Detect which cell encompasses the target text, then output its (x, y) center coordinate. 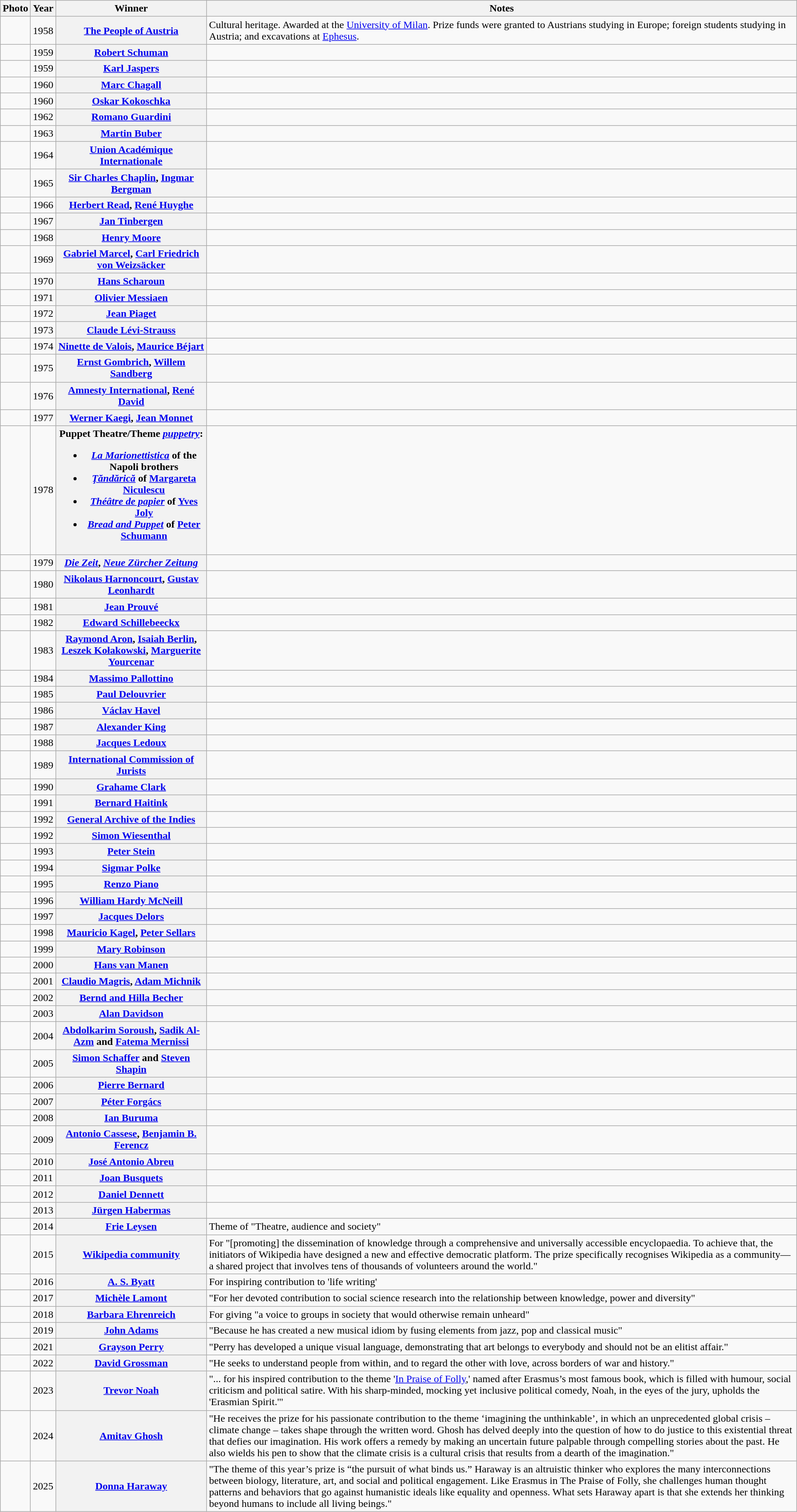
1978 (43, 490)
Barbara Ehrenreich (131, 1314)
2006 (43, 1085)
2016 (43, 1282)
1977 (43, 418)
Donna Haraway (131, 1486)
Trevor Noah (131, 1391)
1997 (43, 916)
2010 (43, 1162)
Grahame Clark (131, 787)
Amnesty International, René David (131, 396)
International Commission of Jurists (131, 765)
1999 (43, 949)
Claudio Magris, Adam Michnik (131, 981)
Alexander King (131, 727)
Romano Guardini (131, 117)
Die Zeit, Neue Zürcher Zeitung (131, 562)
2001 (43, 981)
1962 (43, 117)
Martin Buber (131, 133)
Pierre Bernard (131, 1085)
1991 (43, 803)
1964 (43, 155)
William Hardy McNeill (131, 900)
1979 (43, 562)
Simon Schaffer and Steven Shapin (131, 1064)
1966 (43, 205)
2018 (43, 1314)
Václav Havel (131, 711)
Michèle Lamont (131, 1298)
1988 (43, 743)
2025 (43, 1486)
2023 (43, 1391)
"He seeks to understand people from within, and to regard the other with love, across borders of war and history." (502, 1363)
Amitav Ghosh (131, 1436)
Mary Robinson (131, 949)
"Because he has created a new musical idiom by fusing elements from jazz, pop and classical music" (502, 1331)
General Archive of the Indies (131, 819)
Jean Prouvé (131, 606)
2017 (43, 1298)
1985 (43, 694)
2005 (43, 1064)
1963 (43, 133)
1989 (43, 765)
1982 (43, 623)
Jean Piaget (131, 314)
Union Académique Internationale (131, 155)
1976 (43, 396)
1974 (43, 346)
"For her devoted contribution to social science research into the relationship between knowledge, power and diversity" (502, 1298)
2011 (43, 1178)
Paul Delouvrier (131, 694)
1968 (43, 237)
Jacques Ledoux (131, 743)
Robert Schuman (131, 52)
1995 (43, 884)
1975 (43, 368)
Henry Moore (131, 237)
For giving "a voice to groups in society that would otherwise remain unheard" (502, 1314)
1987 (43, 727)
1986 (43, 711)
1998 (43, 932)
Year (43, 9)
A. S. Byatt (131, 1282)
Massimo Pallottino (131, 678)
Marc Chagall (131, 85)
2024 (43, 1436)
1971 (43, 298)
Hans van Manen (131, 965)
Ernst Gombrich, Willem Sandberg (131, 368)
2019 (43, 1331)
Renzo Piano (131, 884)
For inspiring contribution to 'life writing' (502, 1282)
Jan Tinbergen (131, 221)
Herbert Read, René Huyghe (131, 205)
2000 (43, 965)
2015 (43, 1254)
Nikolaus Harnoncourt, Gustav Leonhardt (131, 584)
1973 (43, 330)
Hans Scharoun (131, 281)
Ninette de Valois, Maurice Béjart (131, 346)
Sir Charles Chaplin, Ingmar Bergman (131, 183)
1970 (43, 281)
2004 (43, 1036)
2008 (43, 1118)
2007 (43, 1102)
Joan Busquets (131, 1178)
Sigmar Polke (131, 868)
David Grossman (131, 1363)
2009 (43, 1139)
Daniel Dennett (131, 1194)
1965 (43, 183)
1994 (43, 868)
Werner Kaegi, Jean Monnet (131, 418)
Bernd and Hilla Becher (131, 998)
Wikipedia community (131, 1254)
1967 (43, 221)
Photo (15, 9)
José Antonio Abreu (131, 1162)
Alan Davidson (131, 1014)
2003 (43, 1014)
Theme of "Theatre, audience and society" (502, 1226)
2021 (43, 1347)
Gabriel Marcel, Carl Friedrich von Weizsäcker (131, 260)
Antonio Cassese, Benjamin B. Ferencz (131, 1139)
2013 (43, 1210)
John Adams (131, 1331)
Notes (502, 9)
Abdolkarim Soroush, Sadik Al-Azm and Fatema Mernissi (131, 1036)
1972 (43, 314)
2012 (43, 1194)
1981 (43, 606)
1958 (43, 31)
1984 (43, 678)
Jürgen Habermas (131, 1210)
Jacques Delors (131, 916)
Winner (131, 9)
1990 (43, 787)
Mauricio Kagel, Peter Sellars (131, 932)
Claude Lévi-Strauss (131, 330)
Oskar Kokoschka (131, 101)
"Perry has developed a unique visual language, demonstrating that art belongs to everybody and should not be an elitist affair." (502, 1347)
Olivier Messiaen (131, 298)
Grayson Perry (131, 1347)
1993 (43, 852)
2022 (43, 1363)
Péter Forgács (131, 1102)
Karl Jaspers (131, 69)
1969 (43, 260)
Peter Stein (131, 852)
Edward Schillebeeckx (131, 623)
Raymond Aron, Isaiah Berlin, Leszek Kołakowski, Marguerite Yourcenar (131, 650)
The People of Austria (131, 31)
Frie Leysen (131, 1226)
1983 (43, 650)
2014 (43, 1226)
1980 (43, 584)
2002 (43, 998)
Simon Wiesenthal (131, 835)
1996 (43, 900)
Ian Buruma (131, 1118)
Bernard Haitink (131, 803)
